Find where the given text appears and provide that cell's center as [X, Y] coordinate. 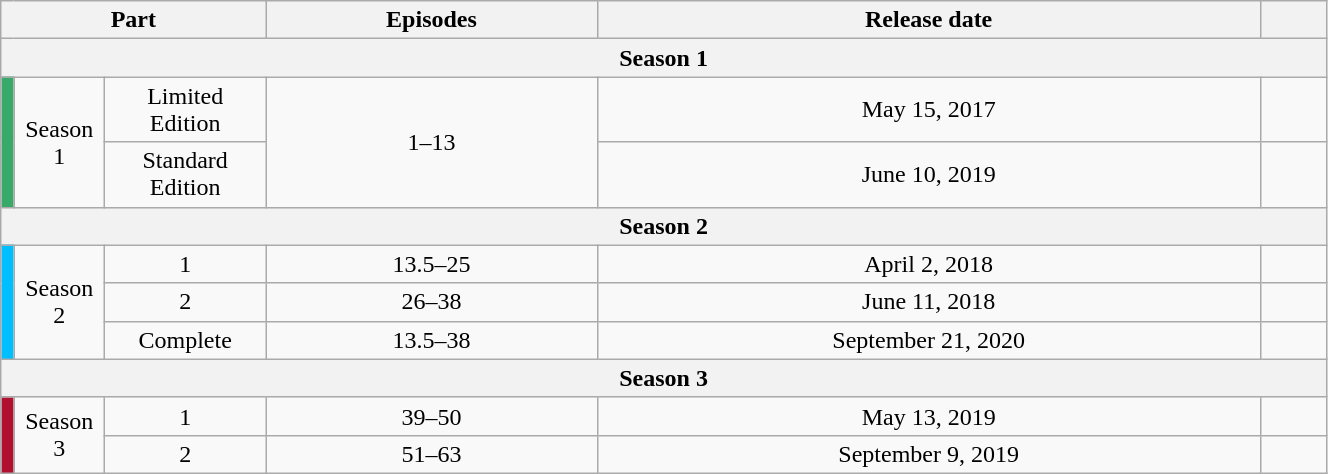
Complete [184, 340]
Part [134, 20]
May 15, 2017 [928, 110]
39–50 [432, 416]
Episodes [432, 20]
May 13, 2019 [928, 416]
Release date [928, 20]
51–63 [432, 454]
June 11, 2018 [928, 302]
Limited Edition [184, 110]
13.5–25 [432, 264]
Standard Edition [184, 174]
April 2, 2018 [928, 264]
13.5–38 [432, 340]
1–13 [432, 142]
June 10, 2019 [928, 174]
26–38 [432, 302]
September 21, 2020 [928, 340]
September 9, 2019 [928, 454]
